Pinpoint the cell where the given text exists, returning its (x, y) midpoint coordinate. 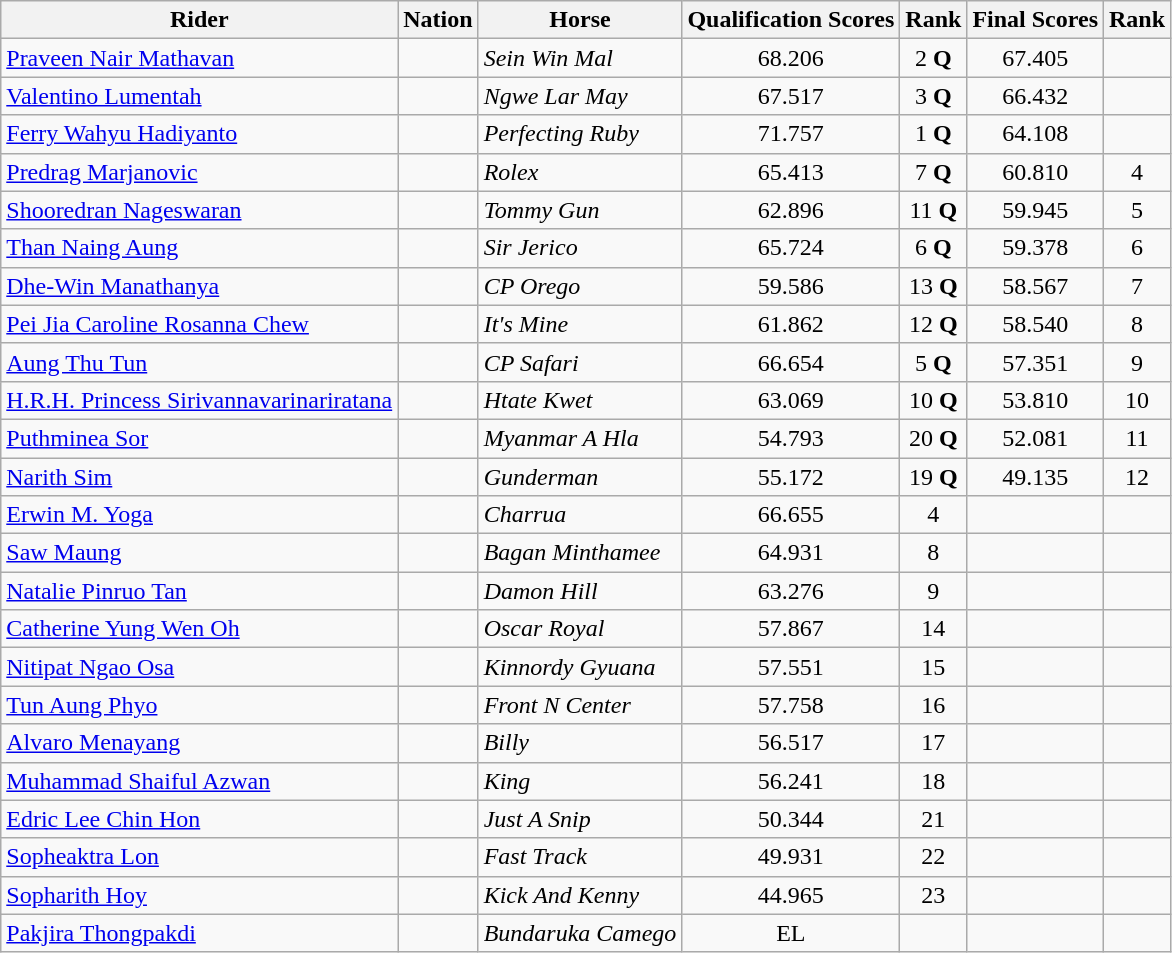
Narith Sim (200, 477)
67.405 (1036, 58)
Horse (580, 20)
Muhammad Shaiful Azwan (200, 781)
23 (934, 895)
Pakjira Thongpakdi (200, 933)
Pei Jia Caroline Rosanna Chew (200, 324)
Oscar Royal (580, 629)
22 (934, 857)
14 (934, 629)
63.276 (791, 591)
Shooredran Nageswaran (200, 210)
15 (934, 667)
Myanmar A Hla (580, 438)
Kinnordy Gyuana (580, 667)
Qualification Scores (791, 20)
Charrua (580, 515)
71.757 (791, 134)
6 Q (934, 248)
19 Q (934, 477)
Perfecting Ruby (580, 134)
King (580, 781)
Tommy Gun (580, 210)
Damon Hill (580, 591)
20 Q (934, 438)
Edric Lee Chin Hon (200, 819)
Than Naing Aung (200, 248)
Bundaruka Camego (580, 933)
Fast Track (580, 857)
Ferry Wahyu Hadiyanto (200, 134)
57.551 (791, 667)
Nation (438, 20)
11 (1138, 438)
Htate Kwet (580, 400)
59.586 (791, 286)
65.724 (791, 248)
5 Q (934, 362)
65.413 (791, 172)
Praveen Nair Mathavan (200, 58)
64.108 (1036, 134)
13 Q (934, 286)
53.810 (1036, 400)
Predrag Marjanovic (200, 172)
Valentino Lumentah (200, 96)
63.069 (791, 400)
54.793 (791, 438)
66.655 (791, 515)
Sir Jerico (580, 248)
56.241 (791, 781)
H.R.H. Princess Sirivannavarinariratana (200, 400)
57.758 (791, 705)
56.517 (791, 743)
CP Safari (580, 362)
52.081 (1036, 438)
It's Mine (580, 324)
68.206 (791, 58)
Billy (580, 743)
Rider (200, 20)
16 (934, 705)
57.351 (1036, 362)
Ngwe Lar May (580, 96)
50.344 (791, 819)
Just A Snip (580, 819)
Rolex (580, 172)
EL (791, 933)
Erwin M. Yoga (200, 515)
55.172 (791, 477)
Saw Maung (200, 553)
67.517 (791, 96)
Sopharith Hoy (200, 895)
61.862 (791, 324)
2 Q (934, 58)
Dhe-Win Manathanya (200, 286)
Alvaro Menayang (200, 743)
49.135 (1036, 477)
58.540 (1036, 324)
60.810 (1036, 172)
59.945 (1036, 210)
Gunderman (580, 477)
Puthminea Sor (200, 438)
Tun Aung Phyo (200, 705)
Natalie Pinruo Tan (200, 591)
3 Q (934, 96)
Kick And Kenny (580, 895)
Sopheaktra Lon (200, 857)
5 (1138, 210)
Aung Thu Tun (200, 362)
66.654 (791, 362)
64.931 (791, 553)
59.378 (1036, 248)
Final Scores (1036, 20)
Nitipat Ngao Osa (200, 667)
57.867 (791, 629)
10 Q (934, 400)
21 (934, 819)
66.432 (1036, 96)
58.567 (1036, 286)
Front N Center (580, 705)
17 (934, 743)
12 (1138, 477)
18 (934, 781)
44.965 (791, 895)
62.896 (791, 210)
Sein Win Mal (580, 58)
7 (1138, 286)
11 Q (934, 210)
Bagan Minthamee (580, 553)
CP Orego (580, 286)
6 (1138, 248)
7 Q (934, 172)
1 Q (934, 134)
Catherine Yung Wen Oh (200, 629)
49.931 (791, 857)
10 (1138, 400)
12 Q (934, 324)
